Determine the (x, y) coordinate at the center of the cell enclosing the given text.  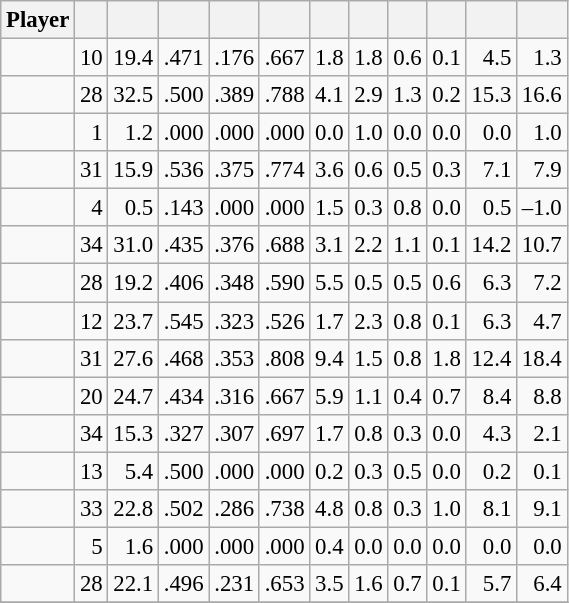
4.1 (330, 95)
4 (92, 208)
20 (92, 396)
13 (92, 471)
22.1 (133, 584)
5.7 (491, 584)
.738 (284, 509)
.327 (183, 433)
7.1 (491, 170)
.375 (234, 170)
.502 (183, 509)
.323 (234, 321)
5.5 (330, 283)
.353 (234, 358)
5.9 (330, 396)
19.2 (133, 283)
.376 (234, 245)
22.8 (133, 509)
.774 (284, 170)
1 (92, 133)
4.8 (330, 509)
15.9 (133, 170)
.348 (234, 283)
.808 (284, 358)
8.4 (491, 396)
9.1 (542, 509)
.590 (284, 283)
4.7 (542, 321)
.545 (183, 321)
.697 (284, 433)
27.6 (133, 358)
2.1 (542, 433)
32.5 (133, 95)
.286 (234, 509)
3.6 (330, 170)
7.9 (542, 170)
9.4 (330, 358)
16.6 (542, 95)
.231 (234, 584)
2.9 (368, 95)
.143 (183, 208)
.536 (183, 170)
.468 (183, 358)
33 (92, 509)
–1.0 (542, 208)
18.4 (542, 358)
.688 (284, 245)
10 (92, 58)
Player (38, 20)
.496 (183, 584)
5.4 (133, 471)
8.8 (542, 396)
2.2 (368, 245)
.406 (183, 283)
6.4 (542, 584)
5 (92, 546)
3.5 (330, 584)
.316 (234, 396)
.526 (284, 321)
3.1 (330, 245)
12 (92, 321)
.434 (183, 396)
.788 (284, 95)
1.2 (133, 133)
.307 (234, 433)
7.2 (542, 283)
4.3 (491, 433)
2.3 (368, 321)
14.2 (491, 245)
31.0 (133, 245)
23.7 (133, 321)
19.4 (133, 58)
.435 (183, 245)
10.7 (542, 245)
.653 (284, 584)
.471 (183, 58)
12.4 (491, 358)
24.7 (133, 396)
4.5 (491, 58)
.176 (234, 58)
.389 (234, 95)
8.1 (491, 509)
